Return the (X, Y) coordinate for the center point of the cell that contains the specified text.  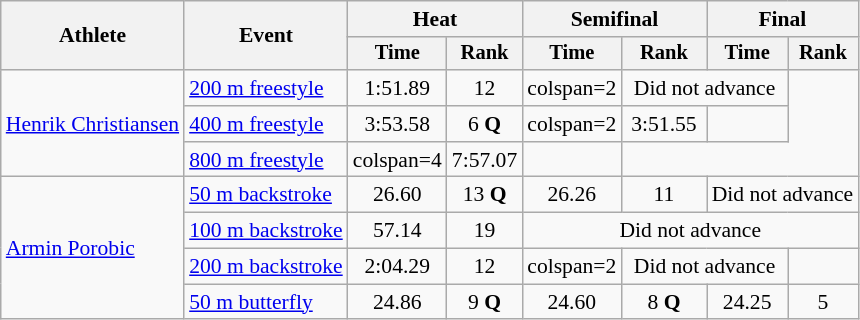
Final (783, 19)
8 Q (664, 302)
24.25 (748, 302)
1:51.89 (398, 88)
Henrik Christiansen (92, 124)
50 m backstroke (266, 195)
11 (664, 195)
13 Q (484, 195)
colspan=4 (398, 160)
400 m freestyle (266, 124)
100 m backstroke (266, 231)
26.60 (398, 195)
7:57.07 (484, 160)
26.26 (572, 195)
800 m freestyle (266, 160)
3:51.55 (664, 124)
6 Q (484, 124)
Heat (436, 19)
24.86 (398, 302)
57.14 (398, 231)
Event (266, 36)
9 Q (484, 302)
3:53.58 (398, 124)
5 (823, 302)
50 m butterfly (266, 302)
19 (484, 231)
2:04.29 (398, 267)
24.60 (572, 302)
200 m freestyle (266, 88)
Athlete (92, 36)
Semifinal (614, 19)
Armin Porobic (92, 248)
200 m backstroke (266, 267)
